Scan for the cell matching the given text and deliver its (x, y) coordinate at center. 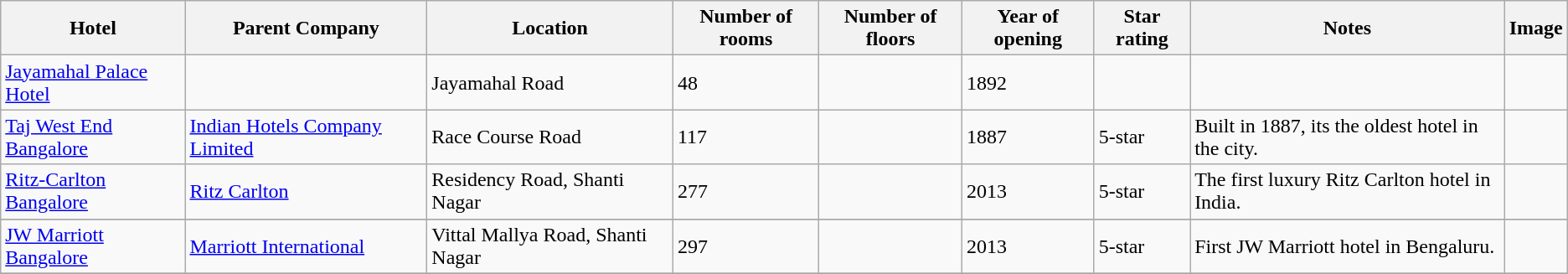
Number of rooms (745, 28)
Year of opening (1028, 28)
Jayamahal Road (550, 82)
277 (745, 191)
The first luxury Ritz Carlton hotel in India. (1348, 191)
JW Marriott Bangalore (93, 246)
First JW Marriott hotel in Bengaluru. (1348, 246)
Jayamahal Palace Hotel (93, 82)
297 (745, 246)
Marriott International (307, 246)
Ritz-Carlton Bangalore (93, 191)
Parent Company (307, 28)
Star rating (1142, 28)
Built in 1887, its the oldest hotel in the city. (1348, 137)
1887 (1028, 137)
48 (745, 82)
Vittal Mallya Road, Shanti Nagar (550, 246)
Number of floors (890, 28)
Ritz Carlton (307, 191)
Location (550, 28)
1892 (1028, 82)
Hotel (93, 28)
Image (1536, 28)
117 (745, 137)
Taj West End Bangalore (93, 137)
Race Course Road (550, 137)
Indian Hotels Company Limited (307, 137)
Residency Road, Shanti Nagar (550, 191)
Notes (1348, 28)
